Pinpoint the cell where the given text exists, returning its (x, y) midpoint coordinate. 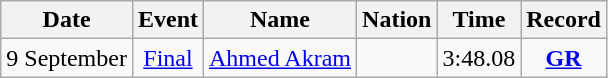
Ahmed Akram (280, 58)
Date (67, 20)
Time (479, 20)
3:48.08 (479, 58)
Nation (397, 20)
Final (168, 58)
9 September (67, 58)
Record (564, 20)
GR (564, 58)
Event (168, 20)
Name (280, 20)
